Search for the cell housing the specified text and yield its [X, Y] center coordinate. 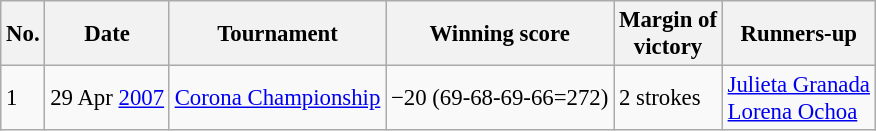
Margin ofvictory [668, 34]
Runners-up [798, 34]
Date [107, 34]
29 Apr 2007 [107, 98]
Julieta Granada Lorena Ochoa [798, 98]
2 strokes [668, 98]
Tournament [277, 34]
1 [23, 98]
Corona Championship [277, 98]
Winning score [500, 34]
No. [23, 34]
−20 (69-68-69-66=272) [500, 98]
